Find where the given text appears and provide that cell's center as [x, y] coordinate. 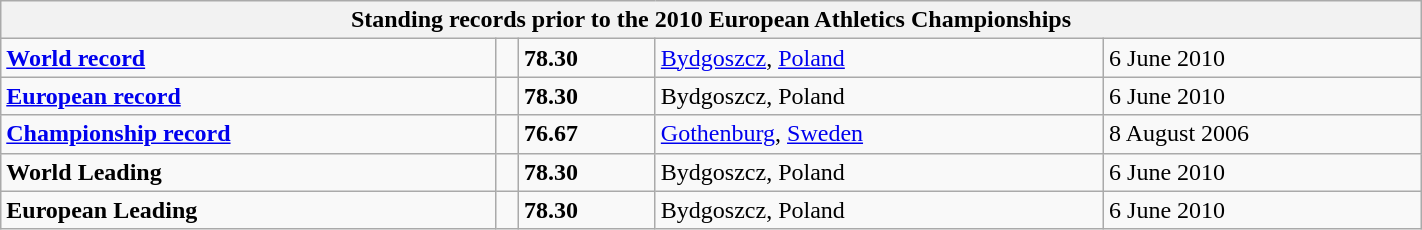
European Leading [248, 210]
European record [248, 96]
Standing records prior to the 2010 European Athletics Championships [711, 20]
World Leading [248, 172]
Gothenburg, Sweden [879, 134]
Championship record [248, 134]
8 August 2006 [1263, 134]
World record [248, 58]
76.67 [588, 134]
